Locate the cell with the specified text and output its [X, Y] center coordinate. 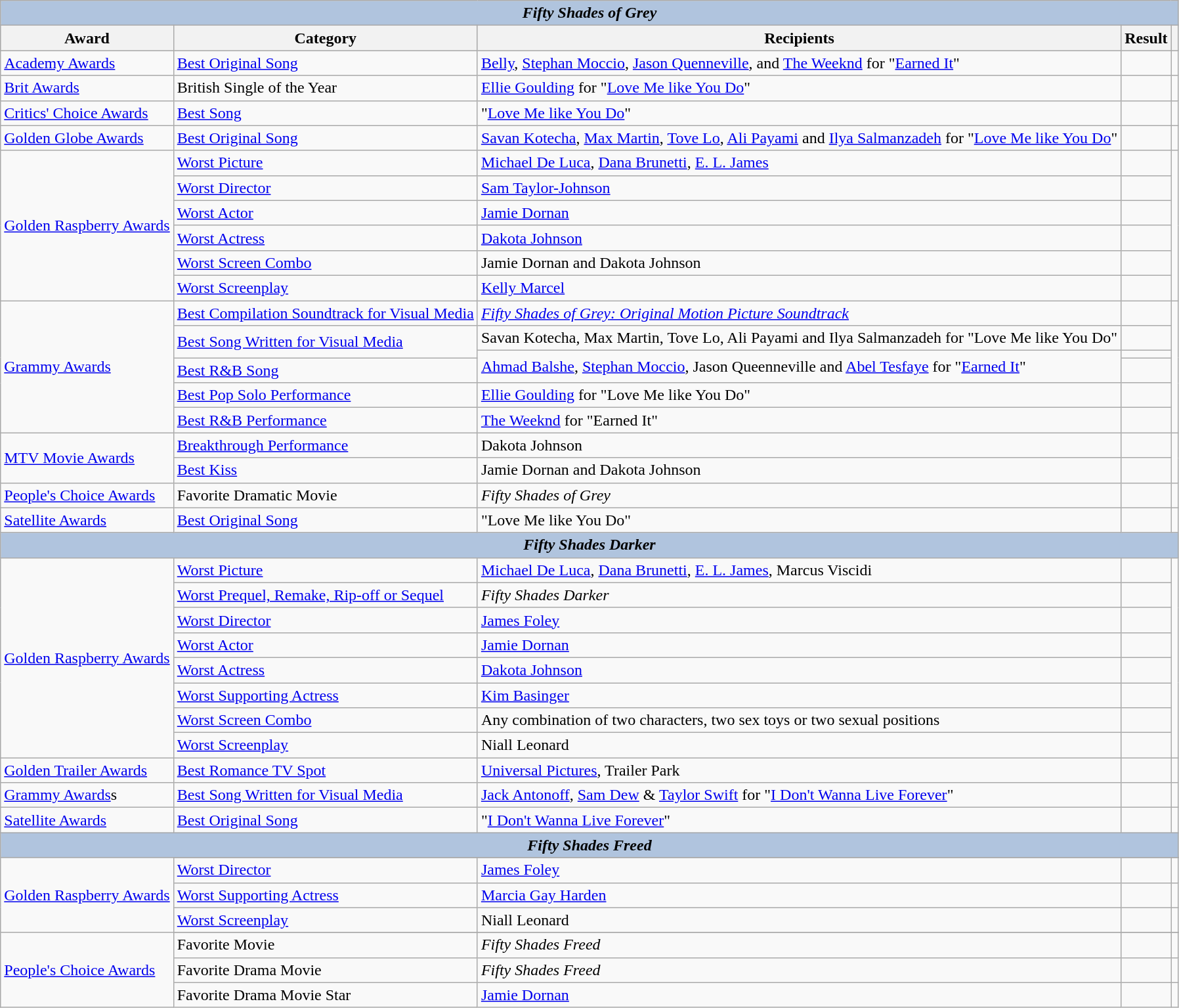
MTV Movie Awards [87, 458]
Best R&B Performance [326, 420]
Ahmad Balshe, Stephan Moccio, Jason Queenneville and Abel Tesfaye for "Earned It" [799, 366]
Fifty Shades of Grey: Original Motion Picture Soundtrack [799, 313]
Jack Antonoff, Sam Dew & Taylor Swift for "I Don't Wanna Live Forever" [799, 795]
Grammy Awards [87, 366]
Critics' Choice Awards [87, 113]
Kim Basinger [799, 695]
Michael De Luca, Dana Brunetti, E. L. James [799, 163]
Best Romance TV Spot [326, 770]
Favorite Drama Movie Star [326, 995]
Michael De Luca, Dana Brunetti, E. L. James, Marcus Viscidi [799, 570]
Worst Prequel, Remake, Rip-off or Sequel [326, 595]
Universal Pictures, Trailer Park [799, 770]
Golden Trailer Awards [87, 770]
Best Kiss [326, 470]
Best Pop Solo Performance [326, 395]
Recipients [799, 38]
Belly, Stephan Moccio, Jason Quenneville, and The Weeknd for "Earned It" [799, 63]
Any combination of two characters, two sex toys or two sexual positions [799, 720]
"I Don't Wanna Live Forever" [799, 820]
Result [1146, 38]
Marcia Gay Harden [799, 895]
Breakthrough Performance [326, 445]
Academy Awards [87, 63]
Sam Taylor-Johnson [799, 188]
The Weeknd for "Earned It" [799, 420]
Category [326, 38]
Grammy Awardss [87, 795]
Favorite Drama Movie [326, 970]
Kelly Marcel [799, 288]
British Single of the Year [326, 88]
Favorite Movie [326, 945]
Brit Awards [87, 88]
Best R&B Song [326, 370]
Favorite Dramatic Movie [326, 495]
Best Song [326, 113]
Award [87, 38]
Golden Globe Awards [87, 138]
Best Compilation Soundtrack for Visual Media [326, 313]
